Locate the cell with the specified text and output its (x, y) center coordinate. 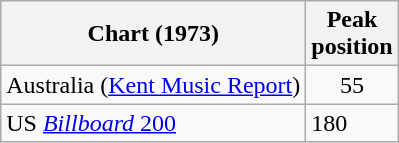
55 (352, 85)
180 (352, 123)
Chart (1973) (154, 34)
Australia (Kent Music Report) (154, 85)
US Billboard 200 (154, 123)
Peakposition (352, 34)
